Pinpoint the cell where the given text exists, returning its [x, y] midpoint coordinate. 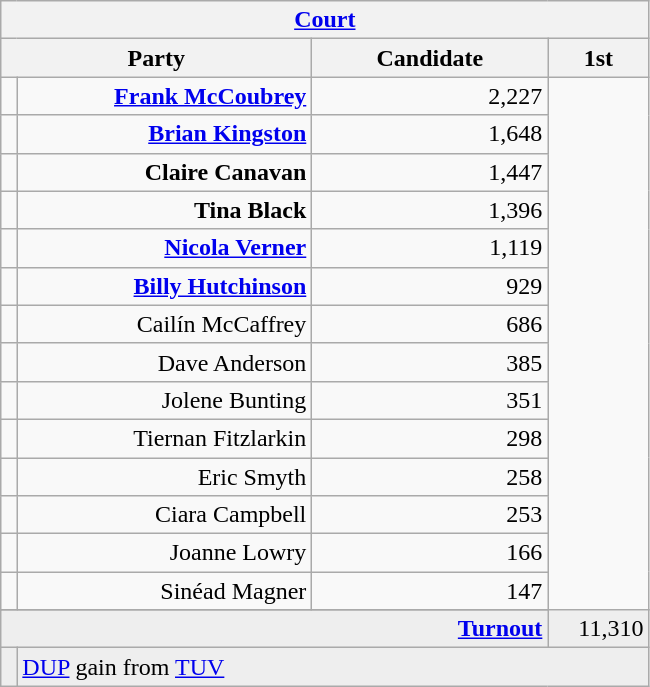
Claire Canavan [164, 172]
1,119 [430, 248]
147 [430, 591]
Joanne Lowry [164, 553]
Turnout [274, 629]
Brian Kingston [164, 134]
298 [430, 438]
Frank McCoubrey [164, 96]
1st [598, 58]
Ciara Campbell [164, 515]
Tiernan Fitzlarkin [164, 438]
Tina Black [164, 210]
686 [430, 324]
929 [430, 286]
2,227 [430, 96]
Court [325, 20]
Jolene Bunting [164, 400]
DUP gain from TUV [333, 667]
385 [430, 362]
Cailín McCaffrey [164, 324]
Billy Hutchinson [164, 286]
11,310 [598, 629]
1,648 [430, 134]
Candidate [430, 58]
Sinéad Magner [164, 591]
Nicola Verner [164, 248]
1,447 [430, 172]
258 [430, 477]
Dave Anderson [164, 362]
351 [430, 400]
253 [430, 515]
Party [156, 58]
Eric Smyth [164, 477]
166 [430, 553]
1,396 [430, 210]
